Find where the given text appears and provide that cell's center as [X, Y] coordinate. 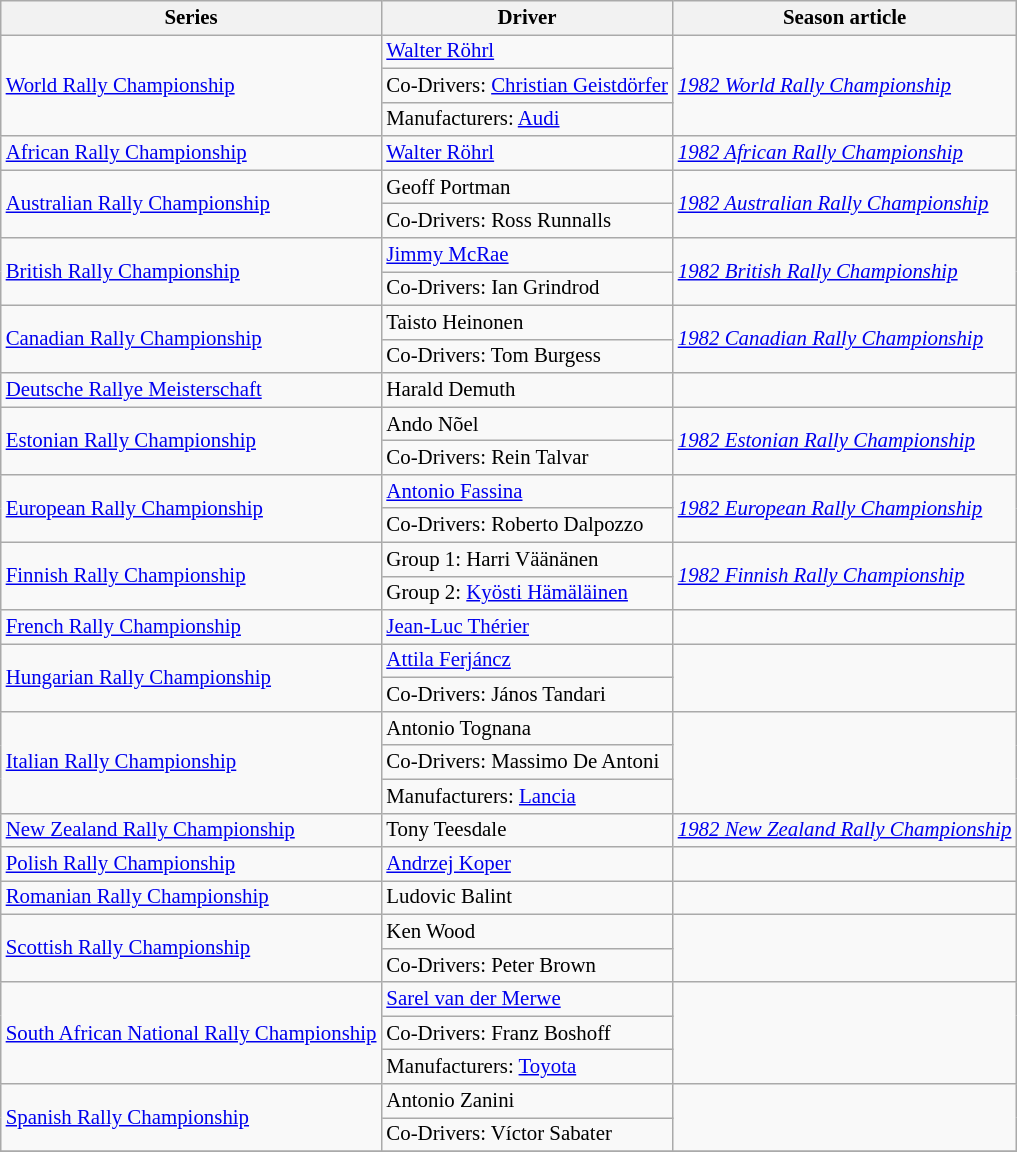
Estonian Rally Championship [192, 441]
World Rally Championship [192, 85]
Australian Rally Championship [192, 204]
Co-Drivers: Peter Brown [526, 965]
1982 Finnish Rally Championship [845, 576]
1982 African Rally Championship [845, 153]
Spanish Rally Championship [192, 1118]
Harald Demuth [526, 390]
Driver [526, 18]
Co-Drivers: Tom Burgess [526, 356]
Jimmy McRae [526, 255]
Scottish Rally Championship [192, 948]
Antonio Tognana [526, 728]
French Rally Championship [192, 627]
Italian Rally Championship [192, 762]
Canadian Rally Championship [192, 339]
Geoff Portman [526, 187]
Series [192, 18]
Antonio Fassina [526, 491]
Season article [845, 18]
Manufacturers: Lancia [526, 796]
1982 British Rally Championship [845, 272]
Co-Drivers: Ross Runnalls [526, 221]
African Rally Championship [192, 153]
Ken Wood [526, 931]
Co-Drivers: Massimo De Antoni [526, 762]
Deutsche Rallye Meisterschaft [192, 390]
Co-Drivers: Roberto Dalpozzo [526, 525]
New Zealand Rally Championship [192, 830]
Attila Ferjáncz [526, 661]
1982 New Zealand Rally Championship [845, 830]
Co-Drivers: Rein Talvar [526, 458]
Finnish Rally Championship [192, 576]
1982 Australian Rally Championship [845, 204]
Hungarian Rally Championship [192, 678]
Ludovic Balint [526, 898]
Co-Drivers: Ian Grindrod [526, 288]
Group 1: Harri Väänänen [526, 559]
Co-Drivers: Christian Geistdörfer [526, 85]
Polish Rally Championship [192, 864]
Manufacturers: Audi [526, 119]
Jean-Luc Thérier [526, 627]
Sarel van der Merwe [526, 999]
Andrzej Koper [526, 864]
Manufacturers: Toyota [526, 1067]
Group 2: Kyösti Hämäläinen [526, 593]
European Rally Championship [192, 508]
1982 Canadian Rally Championship [845, 339]
1982 World Rally Championship [845, 85]
Co-Drivers: Víctor Sabater [526, 1135]
Ando Nõel [526, 424]
Taisto Heinonen [526, 322]
Romanian Rally Championship [192, 898]
Antonio Zanini [526, 1101]
Co-Drivers: Franz Boshoff [526, 1033]
South African National Rally Championship [192, 1033]
1982 Estonian Rally Championship [845, 441]
Co-Drivers: János Tandari [526, 695]
1982 European Rally Championship [845, 508]
Tony Teesdale [526, 830]
British Rally Championship [192, 272]
